Detect which cell encompasses the target text, then output its [x, y] center coordinate. 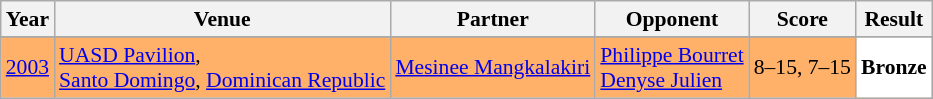
UASD Pavilion,Santo Domingo, Dominican Republic [222, 68]
Mesinee Mangkalakiri [492, 68]
Year [28, 19]
Opponent [672, 19]
8–15, 7–15 [802, 68]
Result [894, 19]
Bronze [894, 68]
Philippe Bourret Denyse Julien [672, 68]
Score [802, 19]
Venue [222, 19]
Partner [492, 19]
2003 [28, 68]
